Search for the cell housing the specified text and yield its (X, Y) center coordinate. 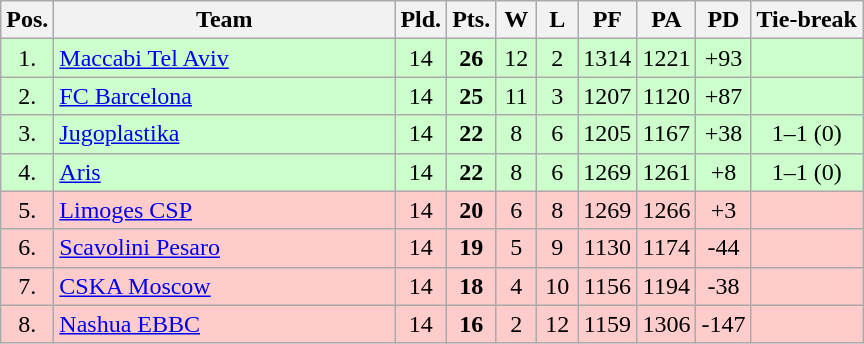
1. (28, 58)
10 (558, 286)
20 (472, 210)
Nashua EBBC (224, 324)
26 (472, 58)
25 (472, 96)
CSKA Moscow (224, 286)
PA (666, 20)
1205 (608, 134)
Pld. (421, 20)
11 (516, 96)
1120 (666, 96)
1156 (608, 286)
16 (472, 324)
5 (516, 248)
W (516, 20)
1261 (666, 172)
Pts. (472, 20)
+8 (724, 172)
8. (28, 324)
Team (224, 20)
1174 (666, 248)
Jugoplastika (224, 134)
1207 (608, 96)
2. (28, 96)
FC Barcelona (224, 96)
1266 (666, 210)
Aris (224, 172)
9 (558, 248)
Maccabi Tel Aviv (224, 58)
1130 (608, 248)
Tie-break (807, 20)
-44 (724, 248)
-147 (724, 324)
1221 (666, 58)
3 (558, 96)
18 (472, 286)
3. (28, 134)
Limoges CSP (224, 210)
1314 (608, 58)
4. (28, 172)
PF (608, 20)
6. (28, 248)
Pos. (28, 20)
+93 (724, 58)
19 (472, 248)
1194 (666, 286)
Scavolini Pesaro (224, 248)
+38 (724, 134)
-38 (724, 286)
1167 (666, 134)
5. (28, 210)
L (558, 20)
7. (28, 286)
+87 (724, 96)
4 (516, 286)
PD (724, 20)
+3 (724, 210)
1306 (666, 324)
1159 (608, 324)
